Provide the (X, Y) coordinate of the cell's center where the given text is located.  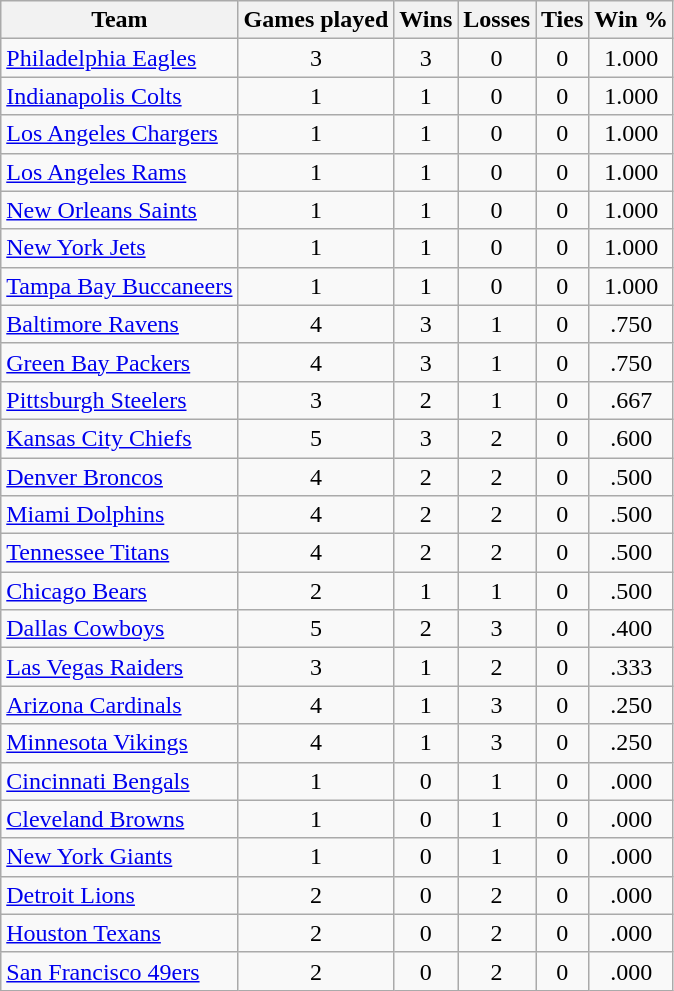
.333 (632, 667)
New Orleans Saints (120, 210)
Losses (497, 20)
Arizona Cardinals (120, 705)
Cleveland Browns (120, 819)
.600 (632, 438)
Tampa Bay Buccaneers (120, 286)
Minnesota Vikings (120, 743)
Green Bay Packers (120, 362)
Baltimore Ravens (120, 324)
Dallas Cowboys (120, 629)
Win % (632, 20)
Games played (316, 20)
.667 (632, 400)
Philadelphia Eagles (120, 58)
Chicago Bears (120, 591)
Detroit Lions (120, 895)
Miami Dolphins (120, 515)
Indianapolis Colts (120, 96)
Las Vegas Raiders (120, 667)
Houston Texans (120, 933)
New York Jets (120, 248)
New York Giants (120, 857)
.400 (632, 629)
Kansas City Chiefs (120, 438)
Tennessee Titans (120, 553)
Wins (426, 20)
Pittsburgh Steelers (120, 400)
Los Angeles Chargers (120, 134)
San Francisco 49ers (120, 971)
Ties (562, 20)
Team (120, 20)
Cincinnati Bengals (120, 781)
Denver Broncos (120, 477)
Los Angeles Rams (120, 172)
